Determine the [X, Y] coordinate at the center of the cell enclosing the given text.  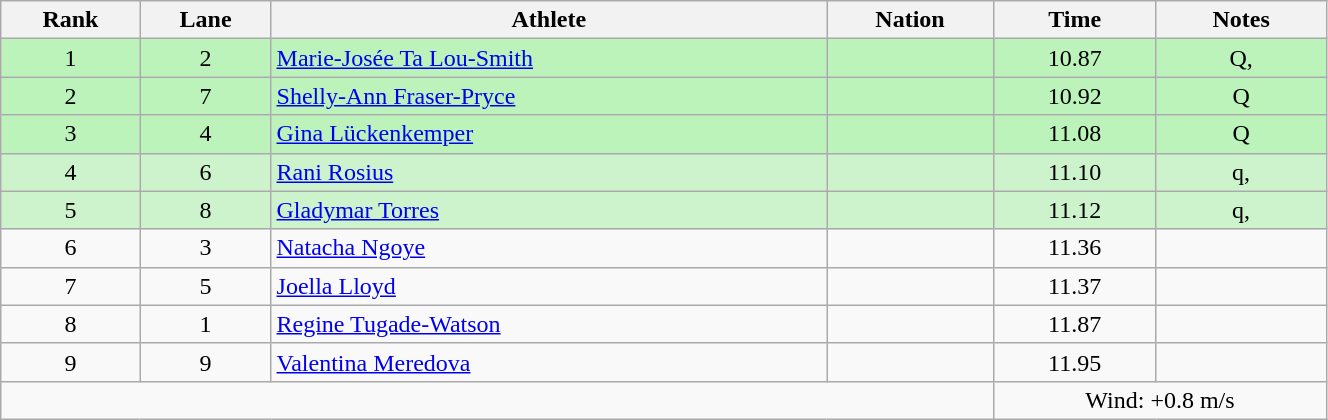
Time [1075, 20]
Athlete [549, 20]
Regine Tugade-Watson [549, 324]
11.08 [1075, 134]
Joella Lloyd [549, 286]
11.12 [1075, 210]
Marie-Josée Ta Lou-Smith [549, 58]
11.87 [1075, 324]
Notes [1242, 20]
Shelly-Ann Fraser-Pryce [549, 96]
Gladymar Torres [549, 210]
11.10 [1075, 172]
11.37 [1075, 286]
10.87 [1075, 58]
11.36 [1075, 248]
Q, [1242, 58]
Lane [206, 20]
Valentina Meredova [549, 362]
Wind: +0.8 m/s [1160, 400]
Natacha Ngoye [549, 248]
Gina Lückenkemper [549, 134]
11.95 [1075, 362]
Nation [910, 20]
Rani Rosius [549, 172]
Rank [70, 20]
10.92 [1075, 96]
